Extract the [X, Y] coordinate from the center of the cell holding the provided text.  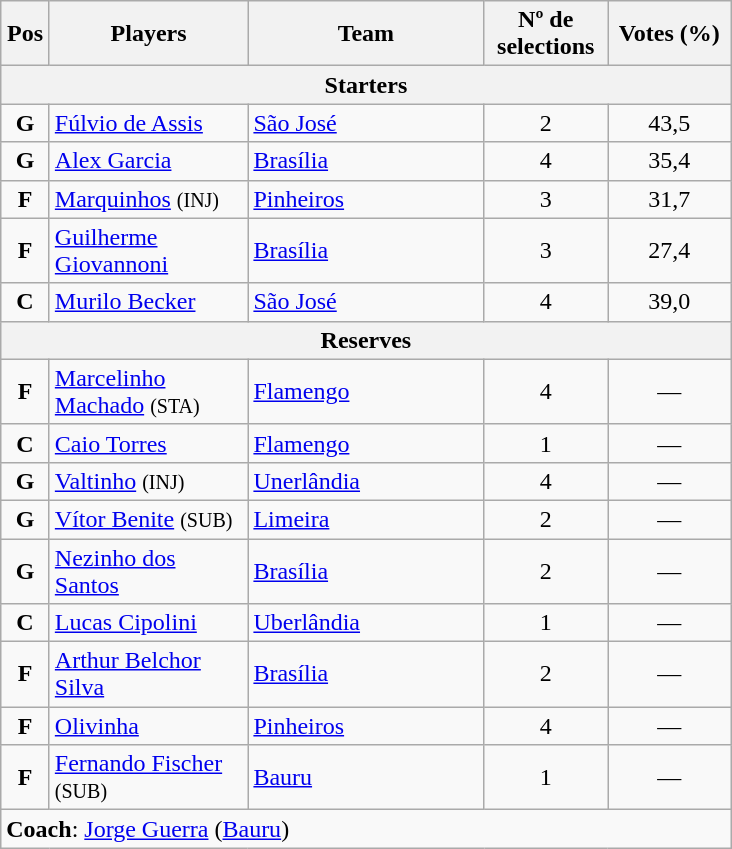
Olivinha [148, 726]
Pos [26, 34]
Fúlvio de Assis [148, 123]
Uberlândia [366, 623]
Guilherme Giovannoni [148, 250]
Caio Torres [148, 443]
Lucas Cipolini [148, 623]
27,4 [670, 250]
43,5 [670, 123]
Arthur Belchor Silva [148, 674]
Unerlândia [366, 481]
Murilo Becker [148, 302]
Valtinho (INJ) [148, 481]
31,7 [670, 199]
Fernando Fischer (SUB) [148, 778]
Vítor Benite (SUB) [148, 519]
Team [366, 34]
Nº de selections [546, 34]
Nezinho dos Santos [148, 570]
Alex Garcia [148, 161]
Coach: Jorge Guerra (Bauru) [366, 829]
Marcelinho Machado (STA) [148, 392]
39,0 [670, 302]
Limeira [366, 519]
Reserves [366, 340]
35,4 [670, 161]
Bauru [366, 778]
Marquinhos (INJ) [148, 199]
Starters [366, 85]
Players [148, 34]
Votes (%) [670, 34]
